Search for the cell housing the specified text and yield its (x, y) center coordinate. 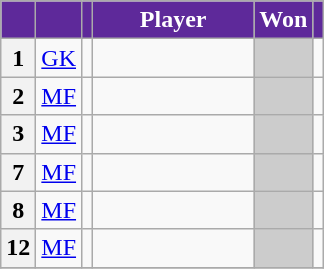
Won (284, 20)
12 (18, 248)
2 (18, 96)
3 (18, 134)
7 (18, 172)
GK (59, 58)
8 (18, 210)
1 (18, 58)
Player (174, 20)
